Detect which cell encompasses the target text, then output its (x, y) center coordinate. 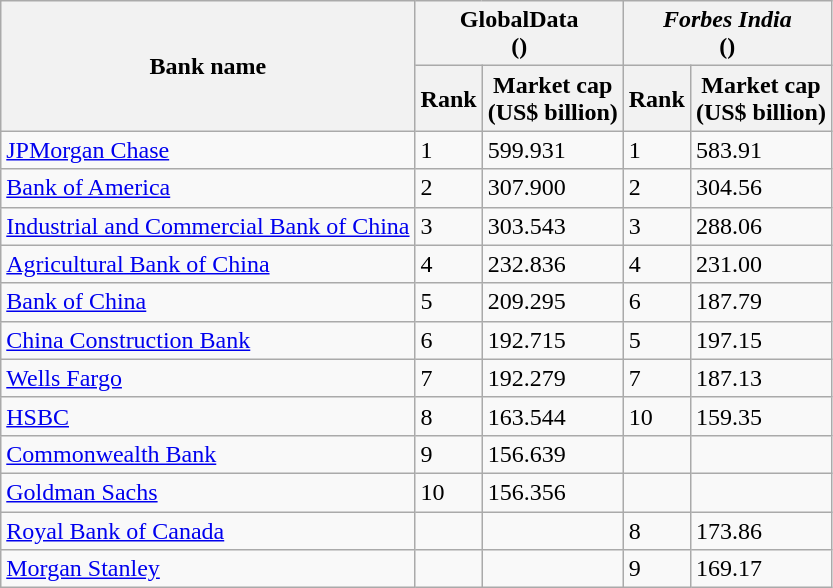
192.279 (552, 378)
288.06 (760, 226)
Bank of America (208, 188)
173.86 (760, 531)
JPMorgan Chase (208, 150)
Forbes India() (727, 34)
Commonwealth Bank (208, 454)
156.356 (552, 492)
Wells Fargo (208, 378)
192.715 (552, 340)
187.79 (760, 302)
209.295 (552, 302)
Bank of China (208, 302)
Morgan Stanley (208, 569)
231.00 (760, 264)
307.900 (552, 188)
HSBC (208, 416)
187.13 (760, 378)
197.15 (760, 340)
Goldman Sachs (208, 492)
304.56 (760, 188)
China Construction Bank (208, 340)
163.544 (552, 416)
169.17 (760, 569)
GlobalData() (519, 34)
303.543 (552, 226)
159.35 (760, 416)
156.639 (552, 454)
Agricultural Bank of China (208, 264)
Royal Bank of Canada (208, 531)
232.836 (552, 264)
599.931 (552, 150)
Industrial and Commercial Bank of China (208, 226)
Bank name (208, 66)
583.91 (760, 150)
